Find where the given text appears and provide that cell's center as [X, Y] coordinate. 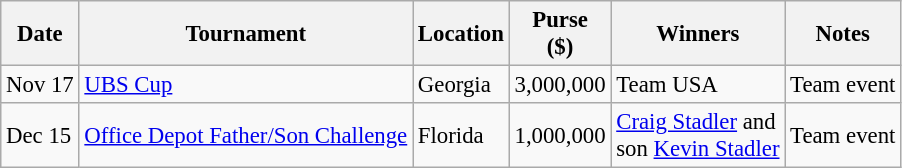
Craig Stadler andson Kevin Stadler [698, 136]
UBS Cup [246, 85]
Location [462, 34]
Dec 15 [40, 136]
1,000,000 [560, 136]
3,000,000 [560, 85]
Date [40, 34]
Nov 17 [40, 85]
Team USA [698, 85]
Tournament [246, 34]
Purse($) [560, 34]
Winners [698, 34]
Florida [462, 136]
Office Depot Father/Son Challenge [246, 136]
Georgia [462, 85]
Notes [843, 34]
